Detect which cell encompasses the target text, then output its [X, Y] center coordinate. 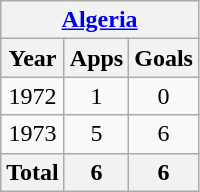
Goals [164, 58]
Year [33, 58]
Total [33, 172]
0 [164, 96]
1 [96, 96]
1973 [33, 134]
5 [96, 134]
Algeria [100, 20]
1972 [33, 96]
Apps [96, 58]
